Output the [x, y] coordinate of the center of the cell containing the given text.  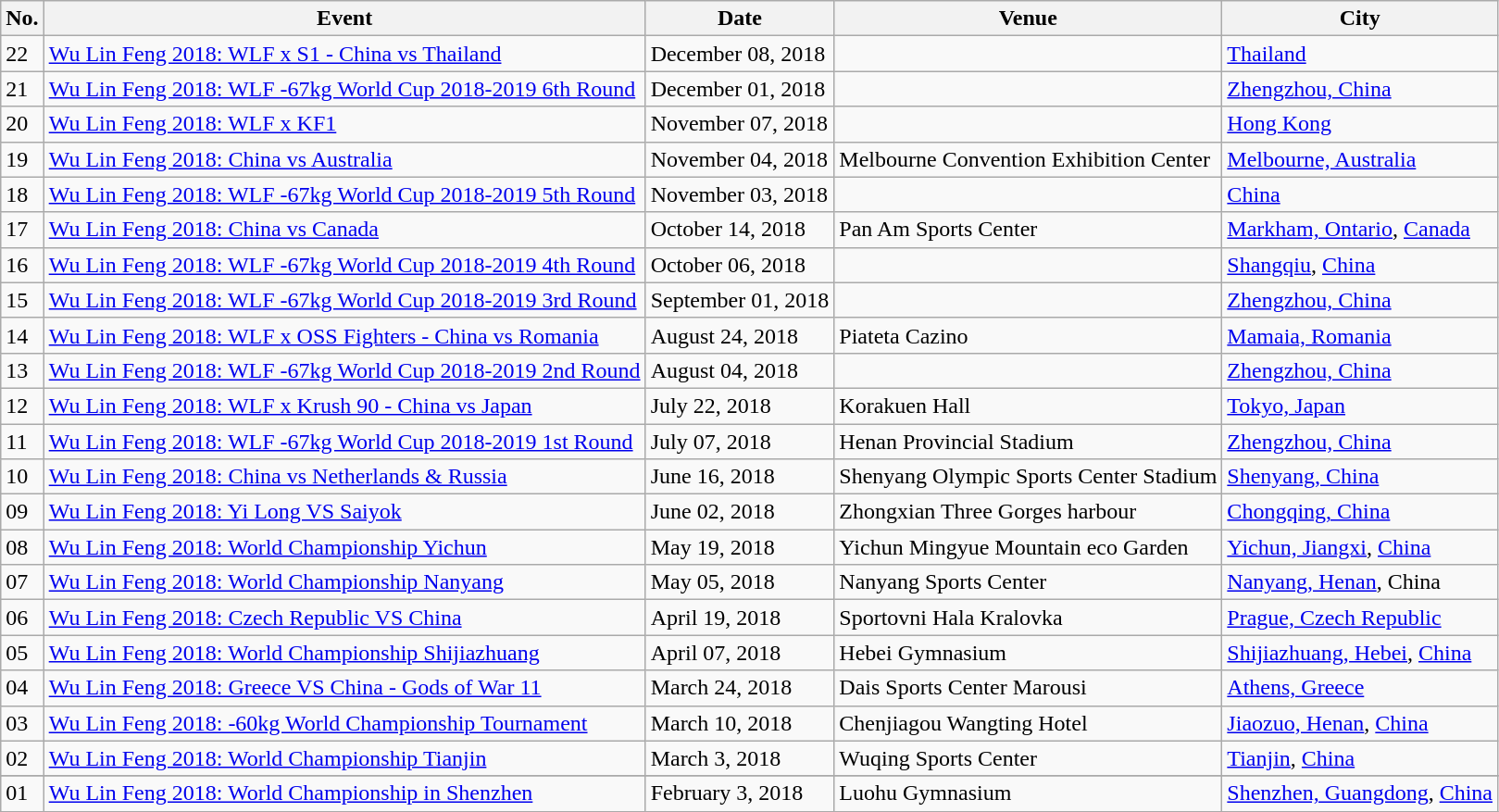
Nanyang Sports Center [1028, 582]
October 14, 2018 [740, 230]
13 [22, 370]
Sportovni Hala Kralovka [1028, 618]
May 05, 2018 [740, 582]
19 [22, 159]
Dais Sports Center Marousi [1028, 688]
08 [22, 547]
May 19, 2018 [740, 547]
Zhongxian Three Gorges harbour [1028, 512]
02 [22, 758]
Shenzhen, Guangdong, China [1360, 793]
July 22, 2018 [740, 406]
Wu Lin Feng 2018: WLF x Krush 90 - China vs Japan [344, 406]
18 [22, 194]
15 [22, 300]
Shijiazhuang, Hebei, China [1360, 653]
Wu Lin Feng 2018: World Championship Nanyang [344, 582]
December 01, 2018 [740, 89]
December 08, 2018 [740, 54]
04 [22, 688]
Luohu Gymnasium [1028, 793]
March 24, 2018 [740, 688]
March 10, 2018 [740, 723]
China [1360, 194]
Wu Lin Feng 2018: Yi Long VS Saiyok [344, 512]
16 [22, 265]
05 [22, 653]
Mamaia, Romania [1360, 335]
Piateta Cazino [1028, 335]
Venue [1028, 19]
Wu Lin Feng 2018: China vs Netherlands & Russia [344, 477]
12 [22, 406]
City [1360, 19]
March 3, 2018 [740, 758]
Wu Lin Feng 2018: WLF x KF1 [344, 124]
Yichun Mingyue Mountain eco Garden [1028, 547]
August 24, 2018 [740, 335]
21 [22, 89]
Thailand [1360, 54]
Athens, Greece [1360, 688]
Pan Am Sports Center [1028, 230]
Hebei Gymnasium [1028, 653]
Tokyo, Japan [1360, 406]
November 03, 2018 [740, 194]
April 19, 2018 [740, 618]
Wu Lin Feng 2018: WLF -67kg World Cup 2018-2019 1st Round [344, 442]
Melbourne, Australia [1360, 159]
Shangqiu, China [1360, 265]
Wu Lin Feng 2018: WLF -67kg World Cup 2018-2019 6th Round [344, 89]
Yichun, Jiangxi, China [1360, 547]
Shenyang, China [1360, 477]
November 04, 2018 [740, 159]
Wu Lin Feng 2018: Czech Republic VS China [344, 618]
No. [22, 19]
07 [22, 582]
August 04, 2018 [740, 370]
July 07, 2018 [740, 442]
Wu Lin Feng 2018: China vs Australia [344, 159]
Event [344, 19]
Henan Provincial Stadium [1028, 442]
Wu Lin Feng 2018: WLF -67kg World Cup 2018-2019 4th Round [344, 265]
September 01, 2018 [740, 300]
Chenjiagou Wangting Hotel [1028, 723]
Wu Lin Feng 2018: World Championship Shijiazhuang [344, 653]
November 07, 2018 [740, 124]
Nanyang, Henan, China [1360, 582]
April 07, 2018 [740, 653]
01 [22, 793]
February 3, 2018 [740, 793]
Date [740, 19]
09 [22, 512]
Wu Lin Feng 2018: -60kg World Championship Tournament [344, 723]
11 [22, 442]
Wu Lin Feng 2018: WLF -67kg World Cup 2018-2019 3rd Round [344, 300]
Wu Lin Feng 2018: WLF x S1 - China vs Thailand [344, 54]
Wuqing Sports Center [1028, 758]
June 02, 2018 [740, 512]
Tianjin, China [1360, 758]
Shenyang Olympic Sports Center Stadium [1028, 477]
14 [22, 335]
Wu Lin Feng 2018: World Championship in Shenzhen [344, 793]
Wu Lin Feng 2018: World Championship Tianjin [344, 758]
Melbourne Convention Exhibition Center [1028, 159]
06 [22, 618]
Wu Lin Feng 2018: Greece VS China - Gods of War 11 [344, 688]
Jiaozuo, Henan, China [1360, 723]
Wu Lin Feng 2018: WLF -67kg World Cup 2018-2019 2nd Round [344, 370]
Markham, Ontario, Canada [1360, 230]
October 06, 2018 [740, 265]
17 [22, 230]
Wu Lin Feng 2018: China vs Canada [344, 230]
Wu Lin Feng 2018: WLF x OSS Fighters - China vs Romania [344, 335]
10 [22, 477]
Wu Lin Feng 2018: WLF -67kg World Cup 2018-2019 5th Round [344, 194]
Prague, Czech Republic [1360, 618]
Hong Kong [1360, 124]
20 [22, 124]
Korakuen Hall [1028, 406]
22 [22, 54]
Wu Lin Feng 2018: World Championship Yichun [344, 547]
June 16, 2018 [740, 477]
03 [22, 723]
Chongqing, China [1360, 512]
